Provide the [X, Y] coordinate of the cell's center where the given text is located.  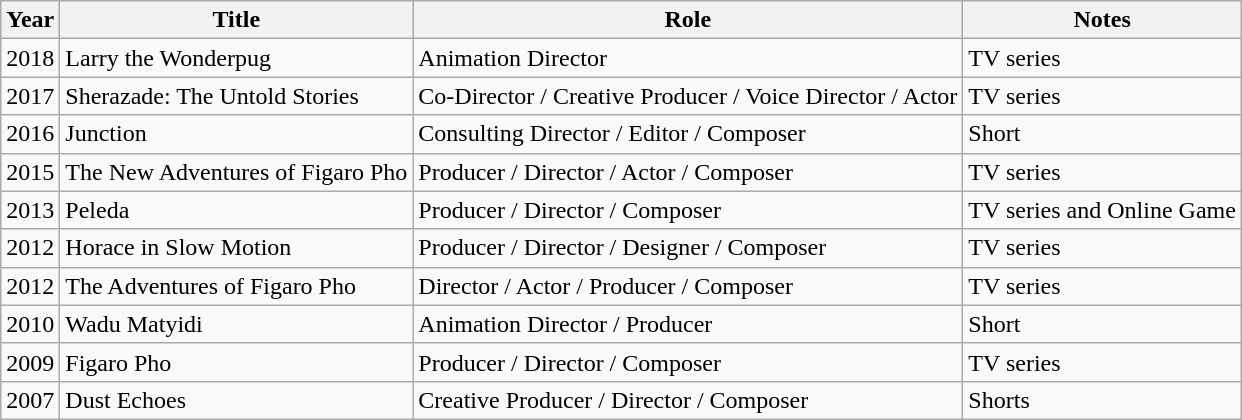
Dust Echoes [236, 400]
Junction [236, 134]
Wadu Matyidi [236, 324]
2013 [30, 210]
Creative Producer / Director / Composer [688, 400]
Animation Director [688, 58]
Sherazade: The Untold Stories [236, 96]
2009 [30, 362]
Producer / Director / Actor / Composer [688, 172]
The Adventures of Figaro Pho [236, 286]
2010 [30, 324]
TV series and Online Game [1102, 210]
2017 [30, 96]
2007 [30, 400]
Role [688, 20]
2018 [30, 58]
Year [30, 20]
Peleda [236, 210]
Consulting Director / Editor / Composer [688, 134]
Title [236, 20]
Figaro Pho [236, 362]
Horace in Slow Motion [236, 248]
Larry the Wonderpug [236, 58]
2016 [30, 134]
Shorts [1102, 400]
2015 [30, 172]
Notes [1102, 20]
Producer / Director / Designer / Composer [688, 248]
Director / Actor / Producer / Composer [688, 286]
Co-Director / Creative Producer / Voice Director / Actor [688, 96]
Animation Director / Producer [688, 324]
The New Adventures of Figaro Pho [236, 172]
